Detect which cell encompasses the target text, then output its [x, y] center coordinate. 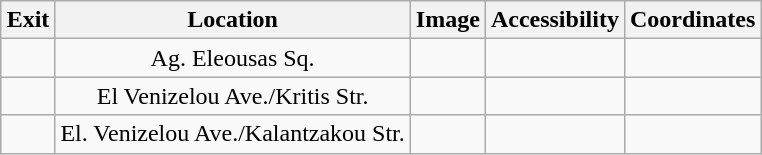
El. Venizelou Ave./Kalantzakou Str. [232, 134]
Accessibility [554, 20]
Image [448, 20]
Coordinates [692, 20]
Location [232, 20]
Ag. Eleousas Sq. [232, 58]
El Venizelou Ave./Kritis Str. [232, 96]
Exit [28, 20]
